Capture the cell that displays the provided text and extract its (x, y) central coordinate. 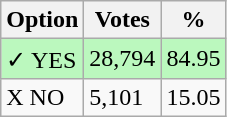
15.05 (194, 97)
✓ YES (42, 59)
84.95 (194, 59)
5,101 (122, 97)
X NO (42, 97)
% (194, 20)
Option (42, 20)
28,794 (122, 59)
Votes (122, 20)
